Scan for the cell matching the given text and deliver its [X, Y] coordinate at center. 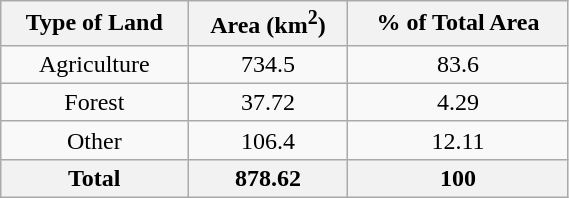
Forest [94, 102]
Other [94, 140]
4.29 [458, 102]
106.4 [268, 140]
12.11 [458, 140]
100 [458, 178]
37.72 [268, 102]
Total [94, 178]
878.62 [268, 178]
Area (km2) [268, 24]
734.5 [268, 64]
% of Total Area [458, 24]
Type of Land [94, 24]
83.6 [458, 64]
Agriculture [94, 64]
